Extract the (X, Y) coordinate from the center of the cell holding the provided text.  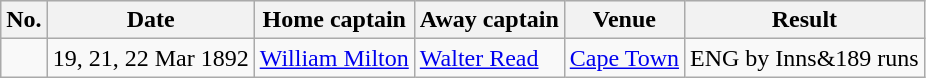
William Milton (334, 58)
Home captain (334, 20)
Walter Read (489, 58)
No. (24, 20)
Cape Town (624, 58)
19, 21, 22 Mar 1892 (150, 58)
Venue (624, 20)
Date (150, 20)
Result (805, 20)
ENG by Inns&189 runs (805, 58)
Away captain (489, 20)
